Detect which cell encompasses the target text, then output its (X, Y) center coordinate. 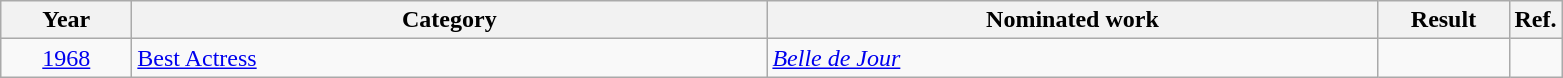
Result (1444, 20)
1968 (66, 58)
Ref. (1536, 20)
Best Actress (450, 58)
Nominated work (1072, 20)
Belle de Jour (1072, 58)
Year (66, 20)
Category (450, 20)
